From the cell containing the given text, extract its center point as [x, y] coordinate. 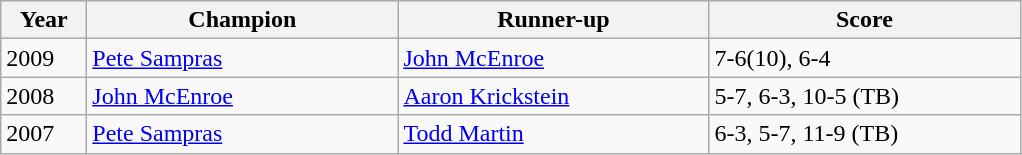
2007 [44, 134]
7-6(10), 6-4 [864, 58]
Score [864, 20]
Todd Martin [554, 134]
2008 [44, 96]
Champion [242, 20]
2009 [44, 58]
6-3, 5-7, 11-9 (TB) [864, 134]
Runner-up [554, 20]
Aaron Krickstein [554, 96]
Year [44, 20]
5-7, 6-3, 10-5 (TB) [864, 96]
